Return the (X, Y) coordinate for the center point of the cell that contains the specified text.  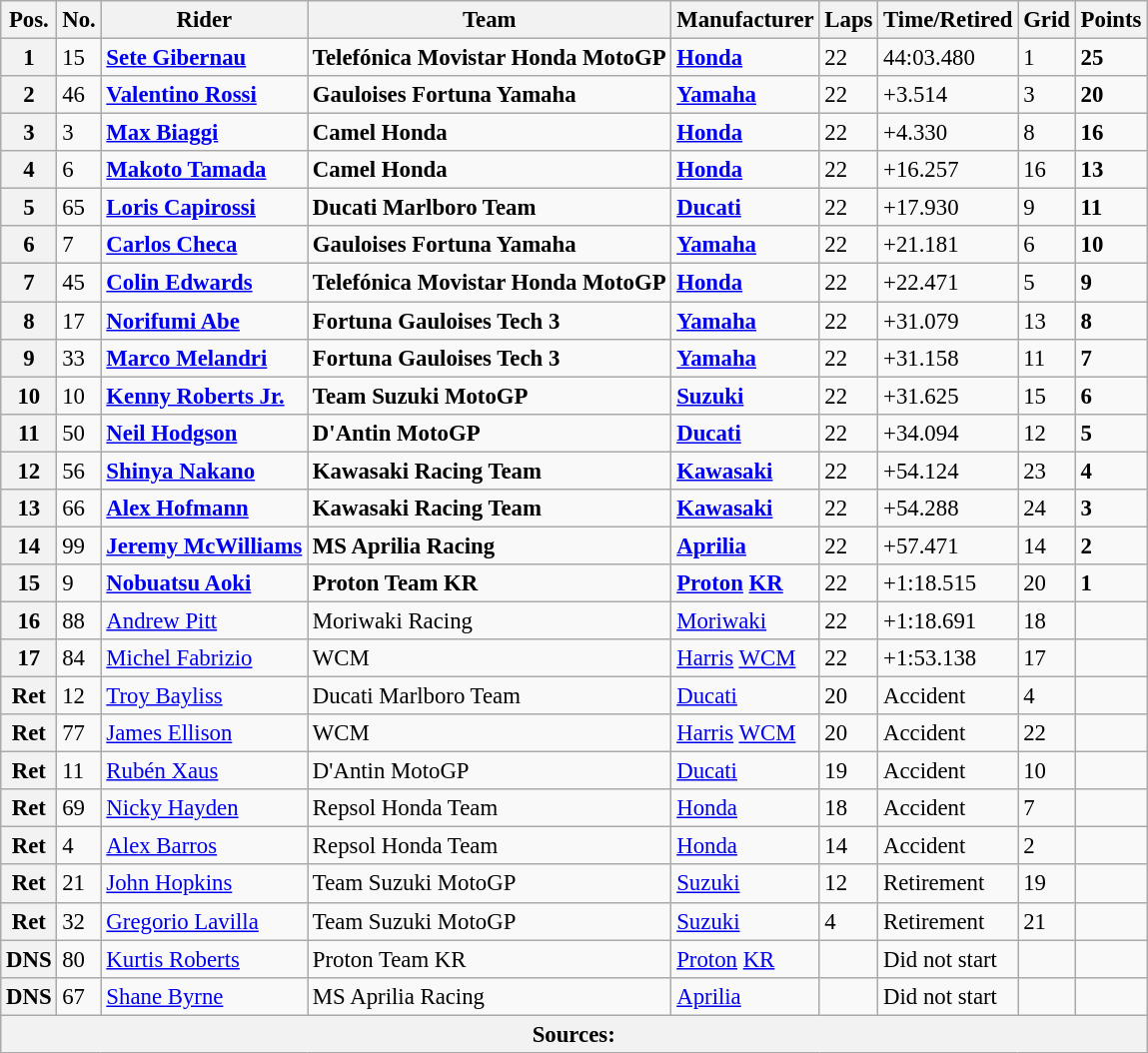
Points (1111, 20)
Rubén Xaus (204, 771)
Max Biaggi (204, 133)
Grid (1047, 20)
+22.471 (948, 283)
+1:18.515 (948, 583)
45 (79, 283)
Loris Capirossi (204, 208)
Manufacturer (745, 20)
66 (79, 509)
Shinya Nakano (204, 471)
Kurtis Roberts (204, 959)
Sete Gibernau (204, 58)
+1:53.138 (948, 658)
Pos. (29, 20)
Moriwaki Racing (490, 620)
67 (79, 996)
Moriwaki (745, 620)
Norifumi Abe (204, 321)
+31.079 (948, 321)
Alex Barros (204, 846)
50 (79, 433)
Gregorio Lavilla (204, 921)
25 (1111, 58)
Neil Hodgson (204, 433)
+3.514 (948, 95)
56 (79, 471)
+4.330 (948, 133)
24 (1047, 509)
Nicky Hayden (204, 808)
Laps (849, 20)
Marco Melandri (204, 358)
+57.471 (948, 545)
Rider (204, 20)
33 (79, 358)
Michel Fabrizio (204, 658)
Carlos Checa (204, 245)
+54.124 (948, 471)
+17.930 (948, 208)
46 (79, 95)
77 (79, 733)
Colin Edwards (204, 283)
No. (79, 20)
Team (490, 20)
Shane Byrne (204, 996)
Troy Bayliss (204, 696)
+1:18.691 (948, 620)
+21.181 (948, 245)
+31.158 (948, 358)
88 (79, 620)
James Ellison (204, 733)
Alex Hofmann (204, 509)
69 (79, 808)
Time/Retired (948, 20)
84 (79, 658)
+31.625 (948, 396)
Sources: (574, 1034)
Jeremy McWilliams (204, 545)
+34.094 (948, 433)
99 (79, 545)
John Hopkins (204, 884)
80 (79, 959)
Kenny Roberts Jr. (204, 396)
23 (1047, 471)
Andrew Pitt (204, 620)
+54.288 (948, 509)
65 (79, 208)
Nobuatsu Aoki (204, 583)
32 (79, 921)
Makoto Tamada (204, 170)
+16.257 (948, 170)
Valentino Rossi (204, 95)
44:03.480 (948, 58)
